Return [X, Y] of the center of cell containing provided text 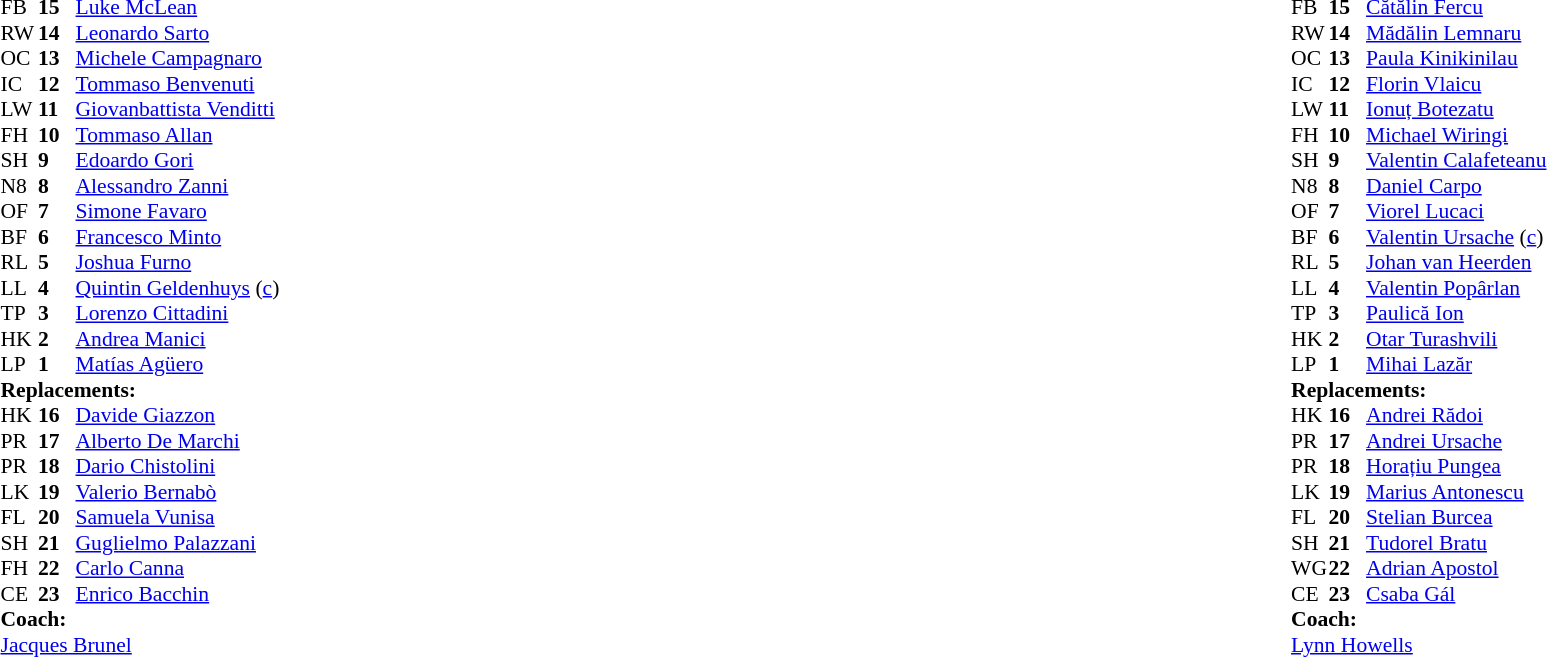
Enrico Bacchin [178, 594]
Csaba Gál [1456, 594]
Valentin Calafeteanu [1456, 161]
Johan van Heerden [1456, 263]
Edoardo Gori [178, 161]
Dario Chistolini [178, 467]
Florin Vlaicu [1456, 84]
Valerio Bernabò [178, 492]
Andrea Manici [178, 339]
Mădălin Lemnaru [1456, 33]
Stelian Burcea [1456, 517]
Mihai Lazăr [1456, 365]
Davide Giazzon [178, 415]
Joshua Furno [178, 263]
Daniel Carpo [1456, 186]
Viorel Lucaci [1456, 211]
Adrian Apostol [1456, 569]
Samuela Vunisa [178, 517]
Tudorel Bratu [1456, 543]
Matías Agüero [178, 365]
Guglielmo Palazzani [178, 543]
Andrei Ursache [1456, 441]
Quintin Geldenhuys (c) [178, 288]
Otar Turashvili [1456, 339]
Andrei Rădoi [1456, 415]
Carlo Canna [178, 569]
Leonardo Sarto [178, 33]
Ionuț Botezatu [1456, 109]
Valentin Popârlan [1456, 288]
Paula Kinikinilau [1456, 59]
Tommaso Benvenuti [178, 84]
Giovanbattista Venditti [178, 109]
Alberto De Marchi [178, 441]
Tommaso Allan [178, 135]
Paulică Ion [1456, 313]
Horațiu Pungea [1456, 467]
Alessandro Zanni [178, 186]
Marius Antonescu [1456, 492]
Simone Favaro [178, 211]
Valentin Ursache (c) [1456, 237]
Francesco Minto [178, 237]
Michael Wiringi [1456, 135]
Michele Campagnaro [178, 59]
WG [1310, 569]
Lorenzo Cittadini [178, 313]
